Output the (x, y) coordinate of the center of the cell containing the given text.  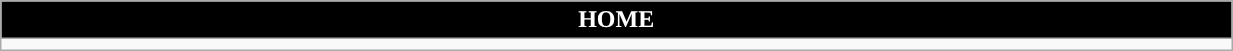
HOME (616, 20)
